Return the [x, y] coordinate for the center point of the cell that contains the specified text.  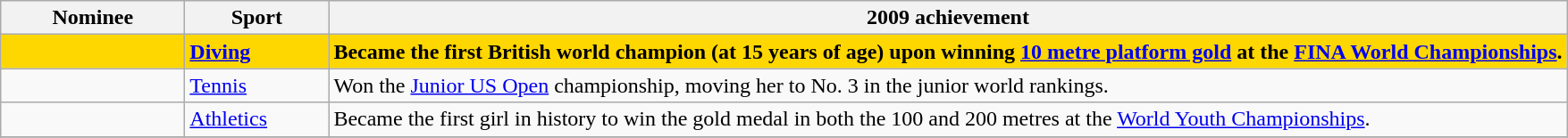
Nominee [93, 18]
Tennis [257, 85]
Sport [257, 18]
Became the first British world champion (at 15 years of age) upon winning 10 metre platform gold at the FINA World Championships. [948, 52]
Athletics [257, 119]
Won the Junior US Open championship, moving her to No. 3 in the junior world rankings. [948, 85]
Diving [257, 52]
Became the first girl in history to win the gold medal in both the 100 and 200 metres at the World Youth Championships. [948, 119]
2009 achievement [948, 18]
